Capture the cell that displays the provided text and extract its (x, y) central coordinate. 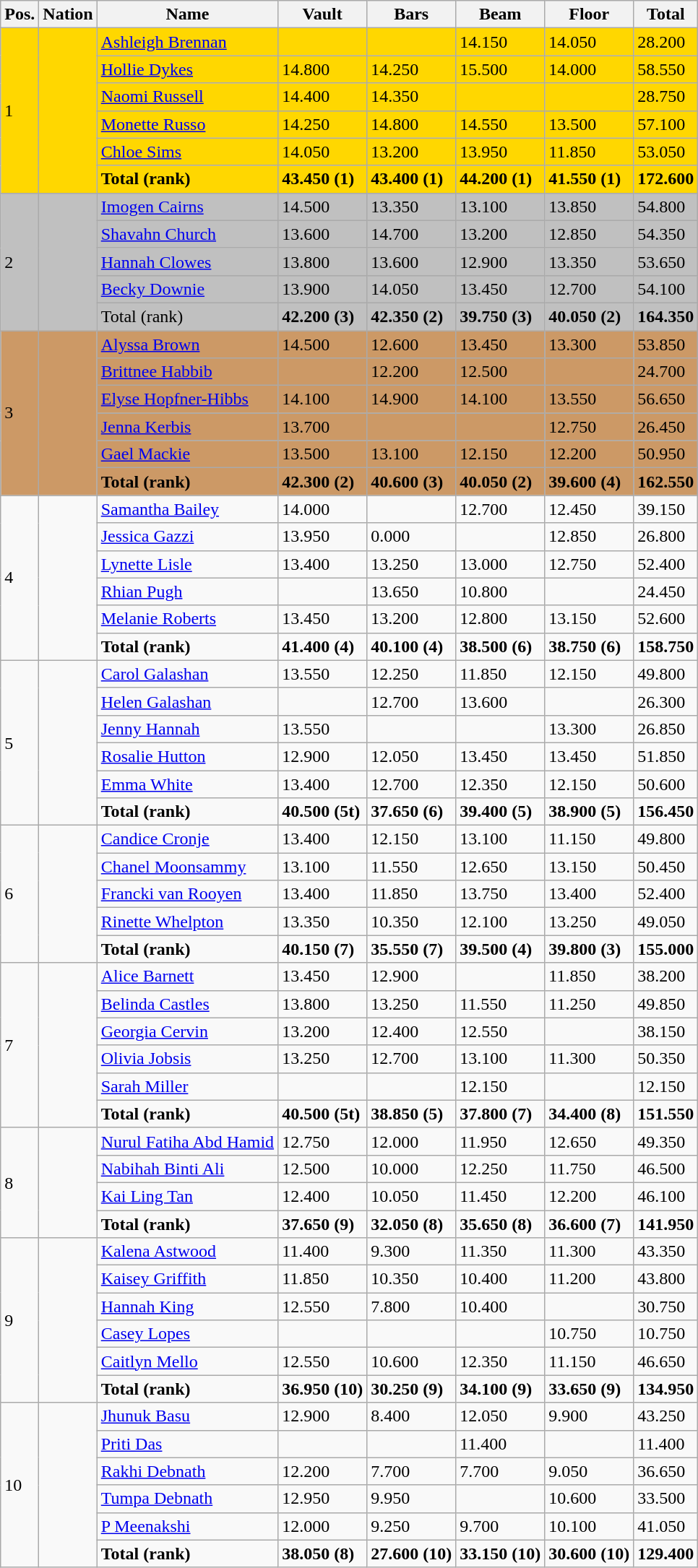
Priti Das (187, 1444)
38.500 (6) (500, 646)
Jessica Gazzi (187, 537)
15.500 (500, 69)
26.450 (666, 427)
12.950 (322, 1499)
129.400 (666, 1554)
14.900 (412, 399)
54.800 (666, 207)
Shavahn Church (187, 234)
Sarah Miller (187, 1086)
0.000 (412, 537)
9 (20, 1320)
54.350 (666, 234)
42.300 (2) (322, 482)
41.050 (666, 1526)
38.200 (666, 976)
36.650 (666, 1471)
Kalena Astwood (187, 1252)
Chanel Moonsammy (187, 867)
13.900 (322, 289)
11.950 (500, 1141)
12.600 (412, 345)
Olivia Jobsis (187, 1059)
39.400 (5) (500, 812)
58.550 (666, 69)
Ashleigh Brennan (187, 42)
Emma White (187, 784)
Kai Ling Tan (187, 1196)
46.500 (666, 1169)
33.650 (9) (590, 1389)
11.250 (590, 1004)
13.650 (412, 592)
24.700 (666, 372)
56.650 (666, 399)
37.650 (9) (322, 1224)
4 (20, 578)
13.700 (322, 427)
Floor (590, 14)
Rosalie Hutton (187, 756)
Beam (500, 14)
54.100 (666, 289)
12.450 (590, 509)
14.550 (500, 124)
26.800 (666, 537)
36.950 (10) (322, 1389)
Nurul Fatiha Abd Hamid (187, 1141)
7.800 (412, 1307)
Naomi Russell (187, 97)
Nabihah Binti Ali (187, 1169)
12.800 (500, 619)
9.250 (412, 1526)
41.400 (4) (322, 646)
Hannah King (187, 1307)
27.600 (10) (412, 1554)
Jhunuk Basu (187, 1416)
10.000 (412, 1169)
8.400 (412, 1416)
7 (20, 1045)
Samantha Bailey (187, 509)
Name (187, 14)
9.900 (590, 1416)
33.500 (666, 1499)
158.750 (666, 646)
34.100 (9) (500, 1389)
164.350 (666, 316)
11.350 (500, 1252)
41.550 (1) (590, 179)
37.650 (6) (412, 812)
38.050 (8) (322, 1554)
11.750 (590, 1169)
44.200 (1) (500, 179)
53.650 (666, 261)
Jenna Kerbis (187, 427)
Pos. (20, 14)
30.750 (666, 1307)
Nation (68, 14)
Hannah Clowes (187, 261)
51.850 (666, 756)
52.600 (666, 619)
Georgia Cervin (187, 1031)
Becky Downie (187, 289)
11.450 (500, 1196)
10.100 (590, 1526)
14.400 (322, 97)
35.650 (8) (500, 1224)
14.350 (412, 97)
Elyse Hopfner-Hibbs (187, 399)
10.800 (500, 592)
8 (20, 1182)
40.150 (7) (322, 949)
1 (20, 111)
151.550 (666, 1114)
28.200 (666, 42)
40.600 (3) (412, 482)
38.850 (5) (412, 1114)
46.650 (666, 1361)
43.800 (666, 1279)
134.950 (666, 1389)
Total (666, 14)
49.050 (666, 922)
26.300 (666, 701)
9.050 (590, 1471)
38.150 (666, 1031)
30.600 (10) (590, 1554)
6 (20, 894)
50.600 (666, 784)
Belinda Castles (187, 1004)
3 (20, 413)
Kaisey Griffith (187, 1279)
35.550 (7) (412, 949)
53.850 (666, 345)
Casey Lopes (187, 1334)
24.450 (666, 592)
30.250 (9) (412, 1389)
50.950 (666, 454)
34.400 (8) (590, 1114)
10.050 (412, 1196)
Carol Galashan (187, 674)
2 (20, 261)
Imogen Cairns (187, 207)
141.950 (666, 1224)
42.350 (2) (412, 316)
28.750 (666, 97)
43.400 (1) (412, 179)
14.150 (500, 42)
46.100 (666, 1196)
12.100 (500, 922)
50.350 (666, 1059)
40.100 (4) (412, 646)
11.200 (590, 1279)
162.550 (666, 482)
Francki van Rooyen (187, 894)
39.750 (3) (500, 316)
Candice Cronje (187, 839)
39.500 (4) (500, 949)
Melanie Roberts (187, 619)
43.250 (666, 1416)
Gael Mackie (187, 454)
5 (20, 742)
Tumpa Debnath (187, 1499)
57.100 (666, 124)
P Meenakshi (187, 1526)
33.150 (10) (500, 1554)
Vault (322, 14)
36.600 (7) (590, 1224)
172.600 (666, 179)
37.800 (7) (500, 1114)
13.000 (500, 564)
39.150 (666, 509)
Monette Russo (187, 124)
156.450 (666, 812)
Alyssa Brown (187, 345)
49.350 (666, 1141)
42.200 (3) (322, 316)
9.300 (412, 1252)
Helen Galashan (187, 701)
32.050 (8) (412, 1224)
26.850 (666, 729)
39.800 (3) (590, 949)
Rhian Pugh (187, 592)
Alice Barnett (187, 976)
Rakhi Debnath (187, 1471)
13.750 (500, 894)
155.000 (666, 949)
Brittnee Habbib (187, 372)
38.900 (5) (590, 812)
Rinette Whelpton (187, 922)
Lynette Lisle (187, 564)
10 (20, 1485)
39.600 (4) (590, 482)
50.450 (666, 867)
Caitlyn Mello (187, 1361)
14.700 (412, 234)
Bars (412, 14)
Chloe Sims (187, 152)
9.700 (500, 1526)
49.850 (666, 1004)
Jenny Hannah (187, 729)
38.750 (6) (590, 646)
9.950 (412, 1499)
Hollie Dykes (187, 69)
53.050 (666, 152)
13.850 (590, 207)
43.450 (1) (322, 179)
43.350 (666, 1252)
